Locate the cell with the specified text and output its [X, Y] center coordinate. 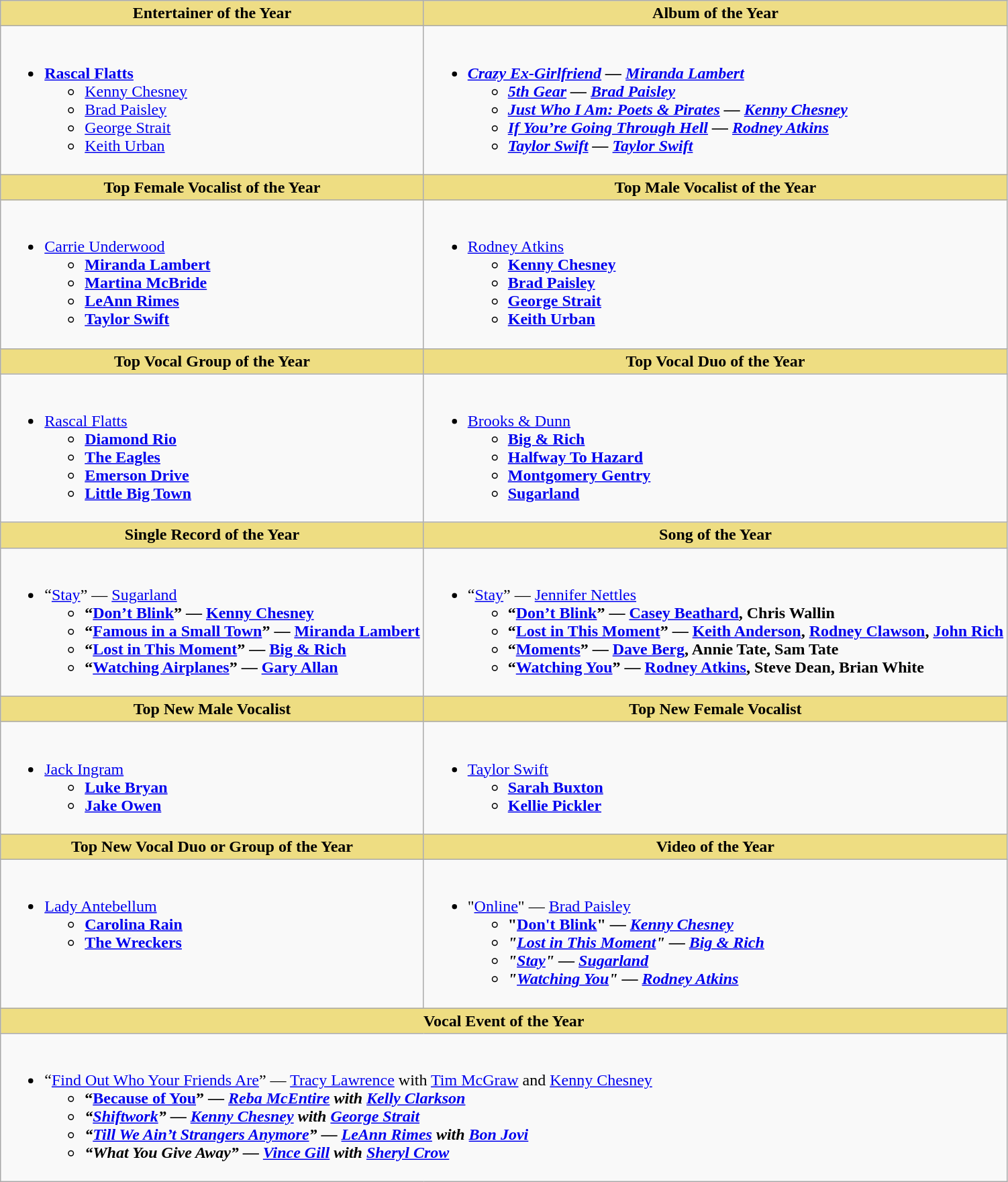
Entertainer of the Year [212, 13]
Vocal Event of the Year [504, 1021]
Top Male Vocalist of the Year [715, 187]
Taylor SwiftSarah BuxtonKellie Pickler [715, 777]
Top New Vocal Duo or Group of the Year [212, 846]
Song of the Year [715, 535]
"Online" — Brad Paisley"Don't Blink" — Kenny Chesney"Lost in This Moment" — Big & Rich"Stay" — Sugarland"Watching You" — Rodney Atkins [715, 933]
Rodney AtkinsKenny ChesneyBrad PaisleyGeorge StraitKeith Urban [715, 274]
Lady AntebellumCarolina RainThe Wreckers [212, 933]
Top New Male Vocalist [212, 709]
Brooks & DunnBig & RichHalfway To HazardMontgomery GentrySugarland [715, 448]
Video of the Year [715, 846]
Rascal FlattsDiamond RioThe EaglesEmerson DriveLittle Big Town [212, 448]
Top New Female Vocalist [715, 709]
Top Vocal Group of the Year [212, 361]
Top Vocal Duo of the Year [715, 361]
Carrie UnderwoodMiranda LambertMartina McBrideLeAnn RimesTaylor Swift [212, 274]
Jack IngramLuke BryanJake Owen [212, 777]
Rascal FlattsKenny ChesneyBrad PaisleyGeorge StraitKeith Urban [212, 101]
Top Female Vocalist of the Year [212, 187]
Album of the Year [715, 13]
Single Record of the Year [212, 535]
